Locate the cell with the specified text and output its [X, Y] center coordinate. 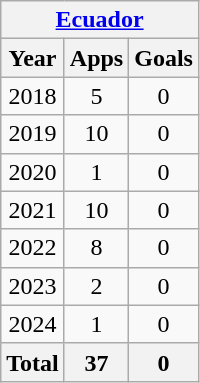
2018 [33, 96]
2024 [33, 324]
Apps [96, 58]
Goals [164, 58]
Total [33, 362]
5 [96, 96]
2019 [33, 134]
2 [96, 286]
Ecuador [100, 20]
2022 [33, 248]
2023 [33, 286]
8 [96, 248]
37 [96, 362]
Year [33, 58]
2020 [33, 172]
2021 [33, 210]
